Capture the cell that displays the provided text and extract its [x, y] central coordinate. 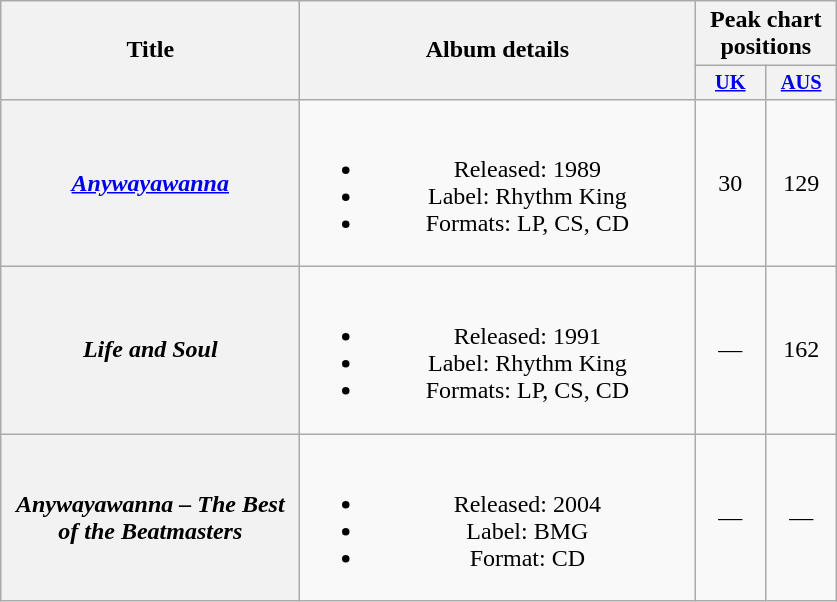
129 [802, 182]
Released: 1989Label: Rhythm KingFormats: LP, CS, CD [498, 182]
Life and Soul [150, 350]
Released: 1991Label: Rhythm KingFormats: LP, CS, CD [498, 350]
Anywayawanna – The Best of the Beatmasters [150, 518]
Album details [498, 50]
162 [802, 350]
UK [730, 83]
Title [150, 50]
30 [730, 182]
Anywayawanna [150, 182]
Peak chartpositions [766, 34]
Released: 2004Label: BMGFormat: CD [498, 518]
AUS [802, 83]
